Detect which cell encompasses the target text, then output its (X, Y) center coordinate. 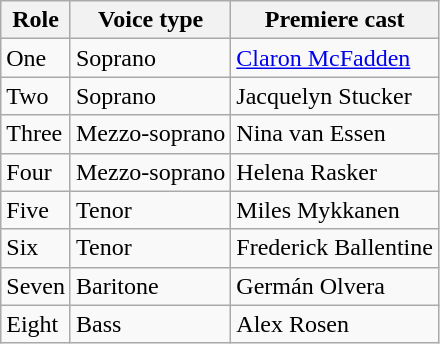
Nina van Essen (335, 134)
Claron McFadden (335, 58)
Bass (150, 324)
Helena Rasker (335, 172)
Frederick Ballentine (335, 248)
One (36, 58)
Five (36, 210)
Eight (36, 324)
Premiere cast (335, 20)
Two (36, 96)
Jacquelyn Stucker (335, 96)
Role (36, 20)
Three (36, 134)
Miles Mykkanen (335, 210)
Alex Rosen (335, 324)
Baritone (150, 286)
Germán Olvera (335, 286)
Six (36, 248)
Four (36, 172)
Seven (36, 286)
Voice type (150, 20)
